Capture the cell that displays the provided text and extract its [X, Y] central coordinate. 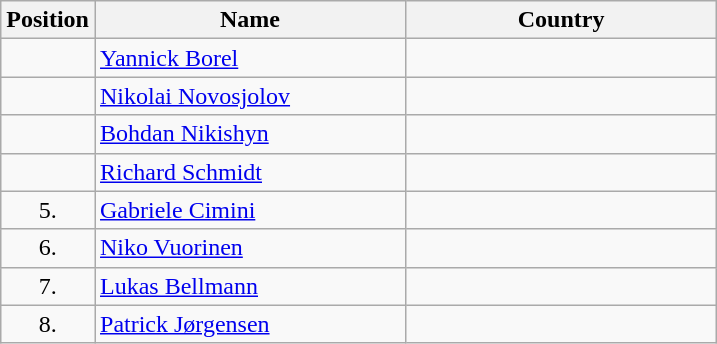
Patrick Jørgensen [250, 324]
Bohdan Nikishyn [250, 134]
Country [562, 20]
Name [250, 20]
Yannick Borel [250, 58]
7. [48, 286]
Position [48, 20]
Lukas Bellmann [250, 286]
6. [48, 248]
Nikolai Novosjolov [250, 96]
Richard Schmidt [250, 172]
Gabriele Cimini [250, 210]
Niko Vuorinen [250, 248]
8. [48, 324]
5. [48, 210]
